Locate the cell with the specified text and output its (X, Y) center coordinate. 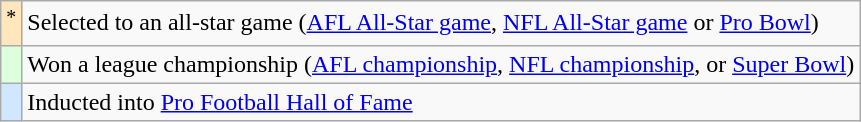
Inducted into Pro Football Hall of Fame (441, 102)
Won a league championship (AFL championship, NFL championship, or Super Bowl) (441, 64)
* (12, 24)
Selected to an all-star game (AFL All-Star game, NFL All-Star game or Pro Bowl) (441, 24)
